Determine the (X, Y) coordinate at the center of the cell enclosing the given text.  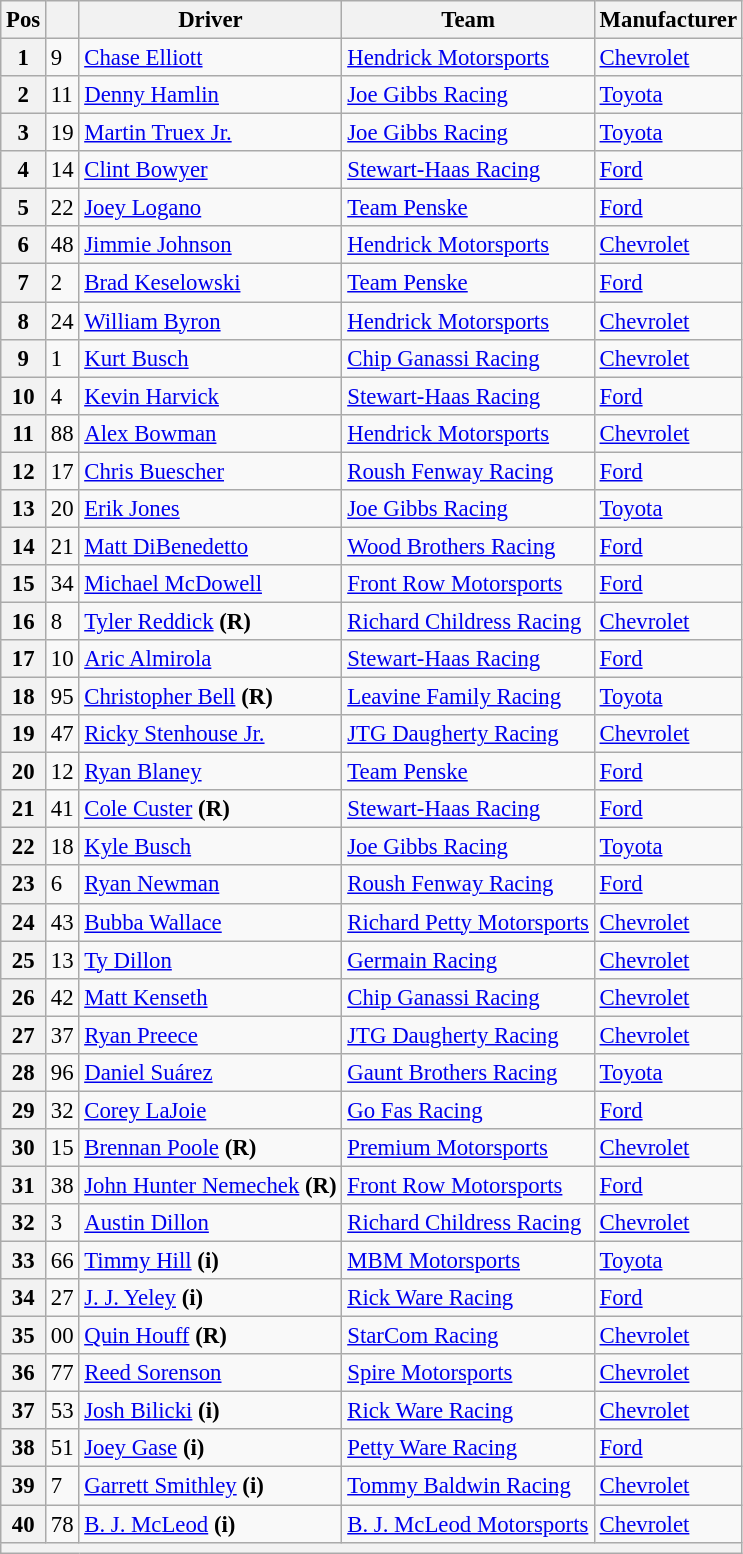
Aric Almirola (210, 659)
Go Fas Racing (468, 1110)
96 (62, 1073)
Cole Custer (R) (210, 809)
B. J. McLeod (i) (210, 1524)
00 (62, 1336)
26 (24, 997)
Quin Houff (R) (210, 1336)
48 (62, 245)
66 (62, 1261)
Wood Brothers Racing (468, 546)
Germain Racing (468, 960)
33 (24, 1261)
Ryan Preece (210, 1035)
Bubba Wallace (210, 922)
Ryan Blaney (210, 772)
Matt DiBenedetto (210, 546)
Joey Logano (210, 208)
Joey Gase (i) (210, 1449)
25 (24, 960)
Denny Hamlin (210, 95)
Martin Truex Jr. (210, 133)
95 (62, 697)
31 (24, 1185)
Leavine Family Racing (468, 697)
Timmy Hill (i) (210, 1261)
Tommy Baldwin Racing (468, 1486)
Tyler Reddick (R) (210, 621)
53 (62, 1411)
Corey LaJoie (210, 1110)
Erik Jones (210, 509)
Ty Dillon (210, 960)
Jimmie Johnson (210, 245)
Brad Keselowski (210, 283)
41 (62, 809)
J. J. Yeley (i) (210, 1298)
77 (62, 1373)
Brennan Poole (R) (210, 1148)
42 (62, 997)
Clint Bowyer (210, 170)
StarCom Racing (468, 1336)
Michael McDowell (210, 584)
16 (24, 621)
Daniel Suárez (210, 1073)
MBM Motorsports (468, 1261)
Chris Buescher (210, 471)
Christopher Bell (R) (210, 697)
Manufacturer (668, 20)
Josh Bilicki (i) (210, 1411)
John Hunter Nemechek (R) (210, 1185)
51 (62, 1449)
Garrett Smithley (i) (210, 1486)
William Byron (210, 321)
Kyle Busch (210, 847)
Kurt Busch (210, 358)
23 (24, 885)
30 (24, 1148)
Kevin Harvick (210, 396)
43 (62, 922)
Driver (210, 20)
B. J. McLeod Motorsports (468, 1524)
88 (62, 433)
36 (24, 1373)
Ryan Newman (210, 885)
28 (24, 1073)
Gaunt Brothers Racing (468, 1073)
Spire Motorsports (468, 1373)
Alex Bowman (210, 433)
Ricky Stenhouse Jr. (210, 734)
78 (62, 1524)
5 (24, 208)
Premium Motorsports (468, 1148)
35 (24, 1336)
Matt Kenseth (210, 997)
Team (468, 20)
Richard Petty Motorsports (468, 922)
Petty Ware Racing (468, 1449)
Pos (24, 20)
40 (24, 1524)
Austin Dillon (210, 1223)
29 (24, 1110)
47 (62, 734)
Chase Elliott (210, 58)
39 (24, 1486)
Reed Sorenson (210, 1373)
